Scan for the cell matching the given text and deliver its [X, Y] coordinate at center. 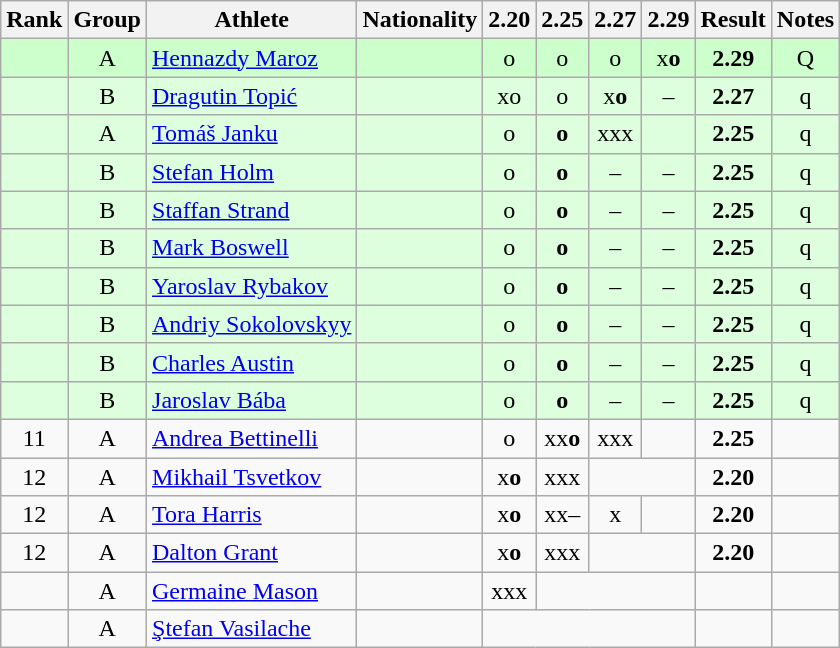
Group [108, 20]
Tomáš Janku [252, 134]
Nationality [420, 20]
xxo [562, 438]
Yaroslav Rybakov [252, 286]
Dalton Grant [252, 553]
Jaroslav Bába [252, 400]
Hennazdy Maroz [252, 58]
Ştefan Vasilache [252, 629]
Mikhail Tsvetkov [252, 477]
Germaine Mason [252, 591]
Staffan Strand [252, 210]
Andriy Sokolovskyy [252, 324]
Mark Boswell [252, 248]
Rank [34, 20]
x [616, 515]
11 [34, 438]
Charles Austin [252, 362]
Result [733, 20]
Stefan Holm [252, 172]
Dragutin Topić [252, 96]
Tora Harris [252, 515]
xx– [562, 515]
Q [805, 58]
Notes [805, 20]
Andrea Bettinelli [252, 438]
Athlete [252, 20]
